Search for the cell housing the specified text and yield its [x, y] center coordinate. 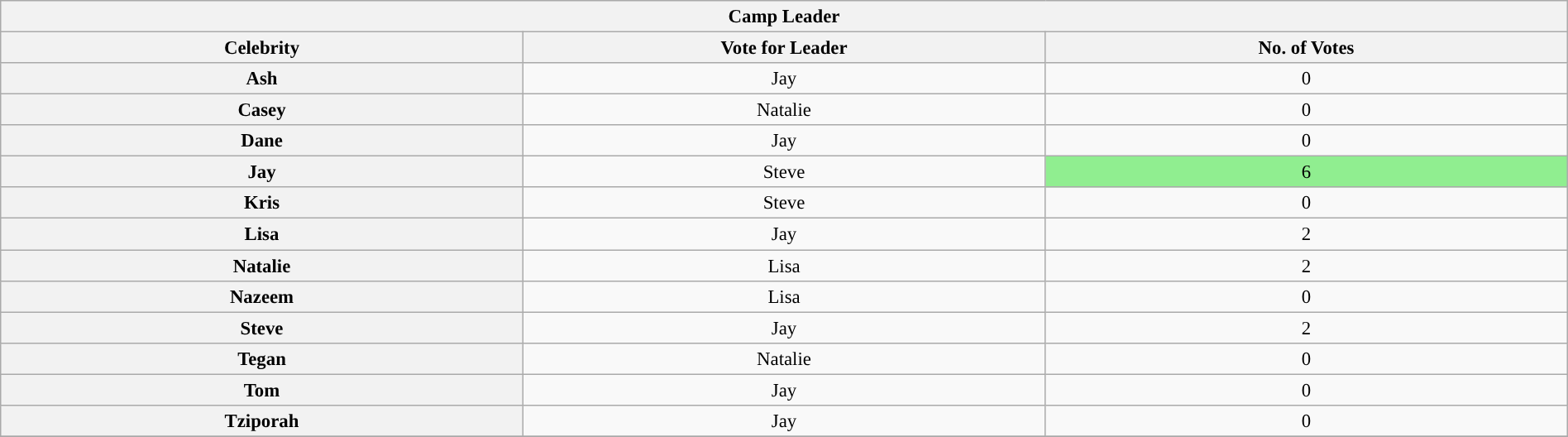
Tom [262, 390]
Dane [262, 141]
Kris [262, 203]
6 [1307, 172]
Nazeem [262, 296]
Vote for Leader [784, 48]
Casey [262, 110]
Celebrity [262, 48]
No. of Votes [1307, 48]
Tziporah [262, 421]
Camp Leader [784, 17]
Ash [262, 79]
Tegan [262, 358]
